Detect which cell encompasses the target text, then output its (X, Y) center coordinate. 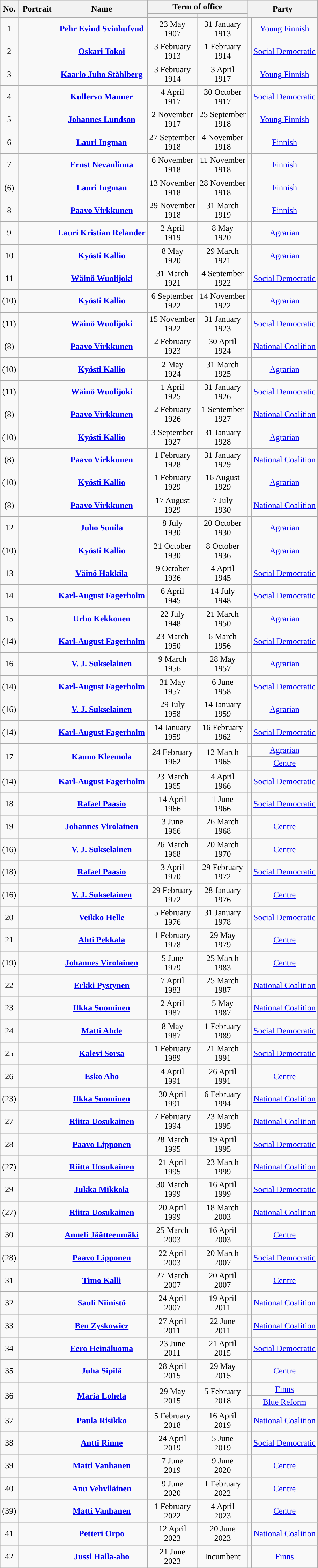
7 (9, 165)
2 (9, 52)
1 (9, 29)
6 (9, 142)
Paula Risikko (102, 1421)
Name (102, 9)
39 (9, 1466)
7 July1930 (223, 505)
41 (9, 1533)
40 (9, 1488)
18 (9, 804)
26 April1991 (223, 1076)
4 April1917 (172, 97)
18 March2003 (223, 1212)
16 August1929 (223, 483)
(39) (9, 1511)
16 April2019 (223, 1421)
21 March1991 (223, 1054)
3 April1917 (223, 74)
24 (9, 1031)
21 (9, 940)
17 (9, 757)
28 April2015 (172, 1371)
Kullervo Manner (102, 97)
7 June2019 (172, 1466)
1 June1966 (223, 804)
12 (9, 528)
2 May1924 (172, 369)
5 (9, 119)
3 (9, 74)
31 March1919 (223, 210)
14 April1966 (172, 804)
Kauno Kleemola (102, 757)
9 (9, 233)
Timo Kalli (102, 1280)
10 (9, 255)
6 June1958 (223, 687)
34 (9, 1349)
8 July1930 (172, 528)
4 April1991 (172, 1076)
8 October1936 (223, 550)
4 November1918 (223, 142)
14 (9, 596)
9 March1956 (172, 664)
3 September1927 (172, 437)
31 (9, 1280)
19 (9, 826)
25 September1918 (223, 119)
38 (9, 1443)
30 March1999 (172, 1190)
29 March1921 (223, 255)
Antti Rinne (102, 1443)
32 (9, 1303)
Anneli Jäätteenmäki (102, 1235)
12 March1965 (223, 757)
Ben Zyskowicz (102, 1326)
31 January1926 (223, 392)
5 May1987 (223, 1008)
29 November1918 (172, 210)
Juha Sipilä (102, 1371)
6 April1945 (172, 596)
4 April2023 (223, 1511)
4 April1945 (223, 573)
26 (9, 1076)
Lauri Kristian Relander (102, 233)
1 September1927 (223, 414)
20 June2023 (223, 1533)
30 April1924 (223, 347)
(28) (9, 1257)
Urho Kekkonen (102, 619)
5 June1979 (172, 962)
Jukka Mikkola (102, 1190)
1 February1978 (172, 940)
29 July1958 (172, 709)
37 (9, 1421)
Erkki Pystynen (102, 985)
23 March1965 (172, 781)
30 (9, 1235)
12 April2023 (172, 1533)
Anu Vehviläinen (102, 1488)
Ernst Nevanlinna (102, 165)
1 April1925 (172, 392)
22 April2003 (172, 1257)
30 April1991 (172, 1099)
24 February1962 (172, 757)
4 September1922 (223, 278)
24 April2007 (172, 1303)
22 (9, 985)
(23) (9, 1099)
19 April2011 (223, 1303)
21 October1930 (172, 550)
19 April1995 (223, 1144)
Incumbent (223, 1556)
35 (9, 1371)
4 (9, 97)
1 February1914 (223, 52)
36 (9, 1396)
2 April1987 (172, 1008)
28 March1995 (172, 1144)
3 June1966 (172, 826)
(18) (9, 872)
16 April2003 (223, 1235)
29 May1979 (223, 940)
16 (9, 664)
20 March1970 (223, 849)
7 April1983 (172, 985)
17 August1929 (172, 505)
31 January1928 (223, 437)
7 February1994 (172, 1121)
27 September1918 (172, 142)
42 (9, 1556)
23 May1907 (172, 29)
1 February1929 (172, 483)
Johannes Lundson (102, 119)
13 November1918 (172, 188)
20 October1930 (223, 528)
No. (9, 9)
21 April2015 (223, 1349)
8 May1987 (172, 1031)
23 March1950 (172, 642)
24 April2019 (172, 1443)
21 April1995 (172, 1167)
23 (9, 1008)
Juho Sunila (102, 528)
31 January1923 (223, 324)
14 July1948 (223, 596)
20 (9, 917)
27 April2011 (172, 1326)
Pehr Evind Svinhufvud (102, 29)
Term of office (198, 7)
11 (9, 278)
25 March2003 (172, 1235)
5 February1976 (172, 917)
2 November1917 (172, 119)
8 (9, 210)
Väinö Hakkila (102, 573)
Eero Heinäluoma (102, 1349)
Sauli Niinistö (102, 1303)
20 March2007 (223, 1257)
30 October1917 (223, 97)
3 April1970 (172, 872)
1 February1928 (172, 460)
23 March1995 (223, 1121)
21 June2023 (172, 1556)
Petteri Orpo (102, 1533)
6 September1922 (172, 301)
Oskari Tokoi (102, 52)
Blue Reform (285, 1402)
11 November1918 (223, 165)
27 March2007 (172, 1280)
31 March1925 (223, 369)
15 November1922 (172, 324)
Veikko Helle (102, 917)
22 July1948 (172, 619)
Party (282, 9)
3 February1913 (172, 52)
Kalevi Sorsa (102, 1054)
6 February1994 (223, 1099)
25 March1987 (223, 985)
28 January1976 (223, 895)
(19) (9, 962)
31 May1957 (172, 687)
Portrait (37, 9)
20 April2007 (223, 1280)
2 February1926 (172, 414)
25 March1983 (223, 962)
Esko Aho (102, 1076)
6 November1918 (172, 165)
28 (9, 1144)
16 April1999 (223, 1190)
Kaarlo Juho Ståhlberg (102, 74)
25 (9, 1054)
31 January1978 (223, 917)
Jussi Halla-aho (102, 1556)
16 February1962 (223, 732)
27 (9, 1121)
31 January1929 (223, 460)
14 November1922 (223, 301)
6 March1956 (223, 642)
Maria Lohela (102, 1396)
28 May1957 (223, 664)
Matti Ahde (102, 1031)
13 (9, 573)
20 April1999 (172, 1212)
23 June2011 (172, 1349)
9 October1936 (172, 573)
Ahti Pekkala (102, 940)
22 June2011 (223, 1326)
4 April1966 (223, 781)
31 January1913 (223, 29)
29 (9, 1190)
2 April1919 (172, 233)
5 June2019 (223, 1443)
28 November1918 (223, 188)
23 March1999 (223, 1167)
31 March1921 (172, 278)
(6) (9, 188)
2 February1923 (172, 347)
3 February1914 (172, 74)
21 March1950 (223, 619)
33 (9, 1326)
15 (9, 619)
